Find where the given text appears and provide that cell's center as (X, Y) coordinate. 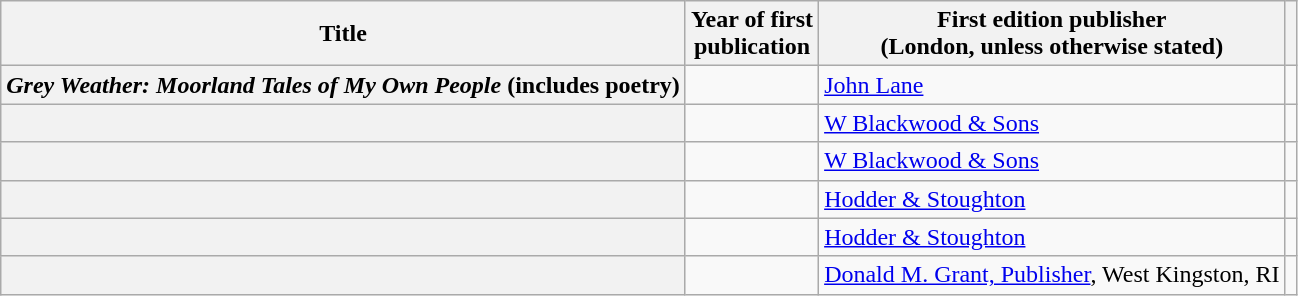
First edition publisher(London, unless otherwise stated) (1052, 34)
John Lane (1052, 85)
Grey Weather: Moorland Tales of My Own People (includes poetry) (344, 85)
Title (344, 34)
Donald M. Grant, Publisher, West Kingston, RI (1052, 275)
Year of firstpublication (752, 34)
